For the text-containing cell, return its midpoint in (x, y) coordinate format. 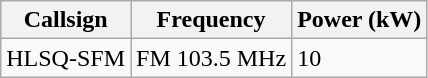
Callsign (66, 20)
Power (kW) (360, 20)
Frequency (212, 20)
10 (360, 58)
FM 103.5 MHz (212, 58)
HLSQ-SFM (66, 58)
